From the cell containing the given text, extract its center point as (x, y) coordinate. 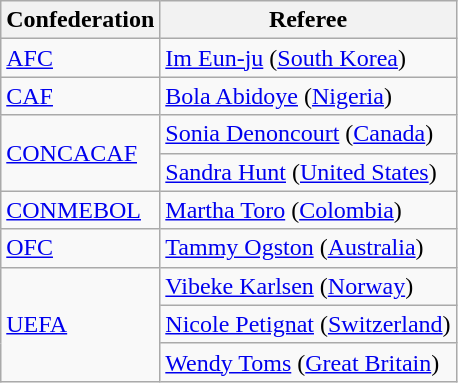
OFC (80, 248)
AFC (80, 58)
CAF (80, 96)
Martha Toro (Colombia) (308, 210)
CONCACAF (80, 153)
Im Eun-ju (South Korea) (308, 58)
UEFA (80, 324)
Tammy Ogston (Australia) (308, 248)
Wendy Toms (Great Britain) (308, 362)
Sonia Denoncourt (Canada) (308, 134)
CONMEBOL (80, 210)
Confederation (80, 20)
Referee (308, 20)
Nicole Petignat (Switzerland) (308, 324)
Sandra Hunt (United States) (308, 172)
Bola Abidoye (Nigeria) (308, 96)
Vibeke Karlsen (Norway) (308, 286)
